Determine the [X, Y] coordinate at the center of the cell enclosing the given text.  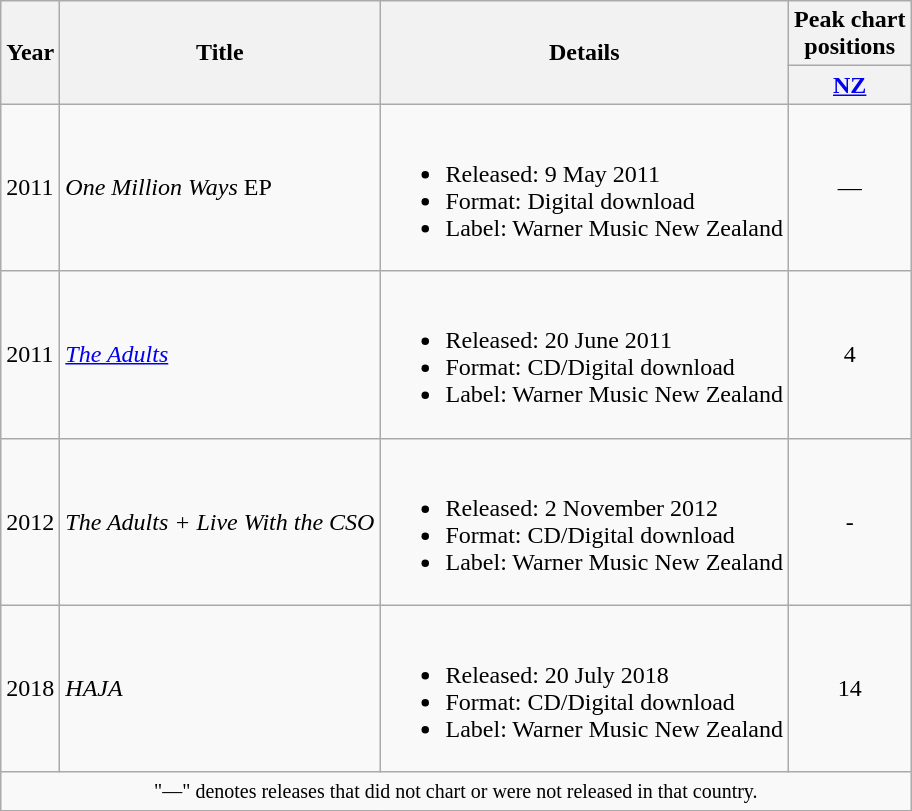
The Adults + Live With the CSO [220, 522]
- [850, 522]
Released: 20 July 2018Format: CD/Digital downloadLabel: Warner Music New Zealand [584, 688]
Released: 2 November 2012Format: CD/Digital downloadLabel: Warner Music New Zealand [584, 522]
2018 [30, 688]
— [850, 188]
Released: 20 June 2011Format: CD/Digital downloadLabel: Warner Music New Zealand [584, 354]
Year [30, 52]
Peak chartpositions [850, 34]
Title [220, 52]
NZ [850, 85]
4 [850, 354]
HAJA [220, 688]
"—" denotes releases that did not chart or were not released in that country. [456, 791]
Released: 9 May 2011Format: Digital downloadLabel: Warner Music New Zealand [584, 188]
One Million Ways EP [220, 188]
Details [584, 52]
14 [850, 688]
The Adults [220, 354]
2012 [30, 522]
